Return the (x, y) coordinate for the center point of the cell that contains the specified text.  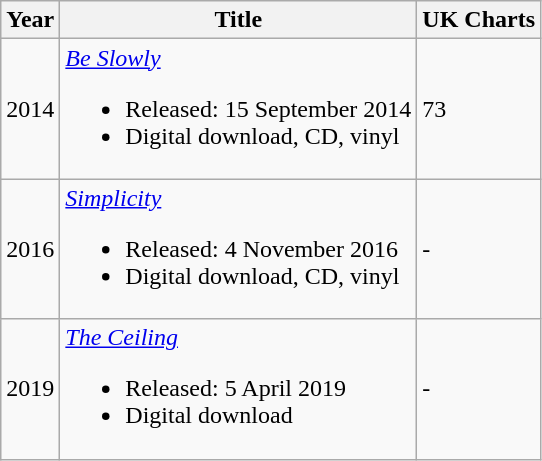
2014 (30, 109)
Be SlowlyReleased: 15 September 2014Digital download, CD, vinyl (238, 109)
UK Charts (479, 20)
SimplicityReleased: 4 November 2016Digital download, CD, vinyl (238, 249)
The CeilingReleased: 5 April 2019Digital download (238, 389)
73 (479, 109)
2016 (30, 249)
2019 (30, 389)
Title (238, 20)
Year (30, 20)
